Locate the cell with the specified text and output its [X, Y] center coordinate. 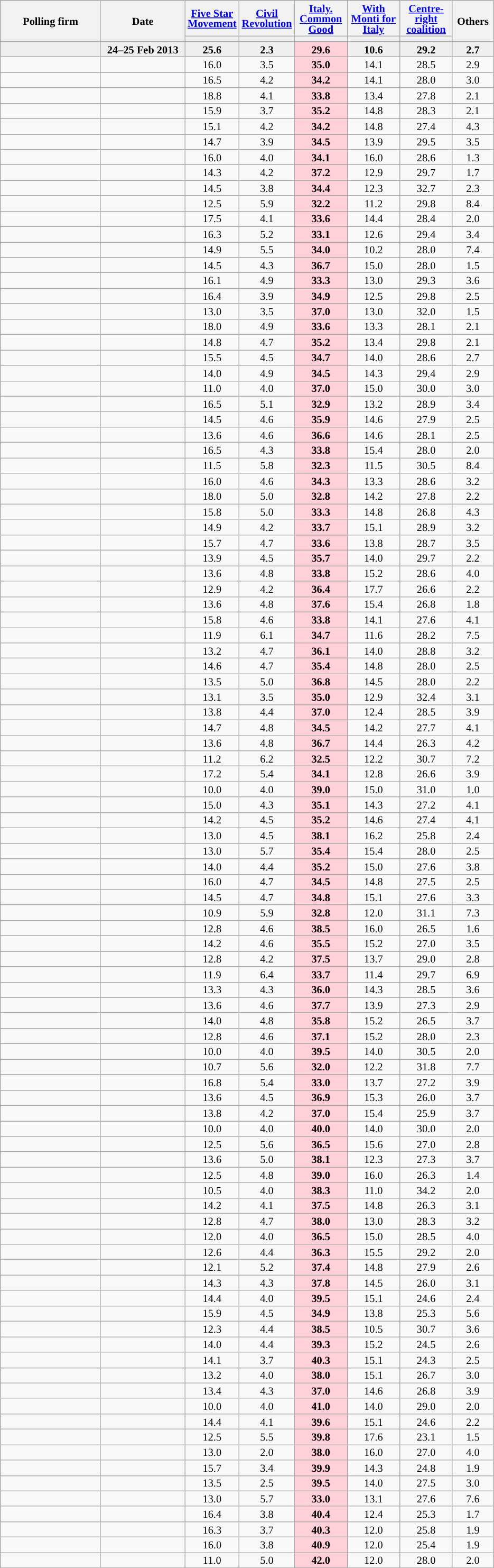
38.3 [321, 1190]
7.2 [472, 758]
34.4 [321, 188]
32.2 [321, 203]
6.9 [472, 974]
1.4 [472, 1175]
40.9 [321, 1544]
39.3 [321, 1344]
37.6 [321, 604]
28.7 [426, 543]
With Monti for Italy [374, 18]
7.7 [472, 1066]
39.8 [321, 1436]
23.1 [426, 1436]
39.9 [321, 1468]
33.1 [321, 234]
Others [472, 21]
32.9 [321, 404]
17.2 [212, 773]
Date [143, 21]
24.5 [426, 1344]
17.7 [374, 589]
40.4 [321, 1514]
10.6 [374, 49]
32.3 [321, 465]
36.8 [321, 681]
24.8 [426, 1468]
28.2 [426, 635]
1.3 [472, 157]
37.8 [321, 1283]
Italy. Common Good [321, 18]
1.8 [472, 604]
7.3 [472, 913]
31.8 [426, 1066]
Five Star Movement [212, 18]
7.5 [472, 635]
35.7 [321, 557]
40.0 [321, 1129]
5.8 [267, 465]
32.5 [321, 758]
35.9 [321, 419]
36.1 [321, 650]
15.3 [374, 1098]
36.0 [321, 990]
36.3 [321, 1251]
10.2 [374, 250]
11.4 [374, 974]
31.0 [426, 789]
32.7 [426, 188]
25.6 [212, 49]
37.2 [321, 172]
32.4 [426, 697]
34.3 [321, 481]
16.2 [374, 836]
18.8 [212, 95]
1.0 [472, 789]
7.4 [472, 250]
37.4 [321, 1267]
28.4 [426, 219]
12.1 [212, 1267]
36.4 [321, 589]
37.7 [321, 1005]
35.5 [321, 943]
25.9 [426, 1113]
11.6 [374, 635]
34.8 [321, 897]
15.6 [374, 1143]
24.3 [426, 1359]
6.1 [267, 635]
17.6 [374, 1436]
34.0 [321, 250]
7.6 [472, 1499]
Polling firm [51, 21]
36.6 [321, 435]
28.8 [426, 650]
16.1 [212, 280]
10.7 [212, 1066]
36.9 [321, 1098]
29.5 [426, 142]
17.5 [212, 219]
29.3 [426, 280]
31.1 [426, 913]
5.1 [267, 404]
6.4 [267, 974]
16.8 [212, 1082]
42.0 [321, 1560]
29.6 [321, 49]
35.8 [321, 1021]
37.1 [321, 1035]
24–25 Feb 2013 [143, 49]
Civil Revolution [267, 18]
3.3 [472, 897]
41.0 [321, 1406]
1.6 [472, 928]
Centre-right coalition [426, 18]
10.9 [212, 913]
25.4 [426, 1544]
26.7 [426, 1375]
6.2 [267, 758]
39.6 [321, 1422]
27.7 [426, 728]
35.1 [321, 805]
